Provide the [X, Y] coordinate of the cell's center where the given text is located.  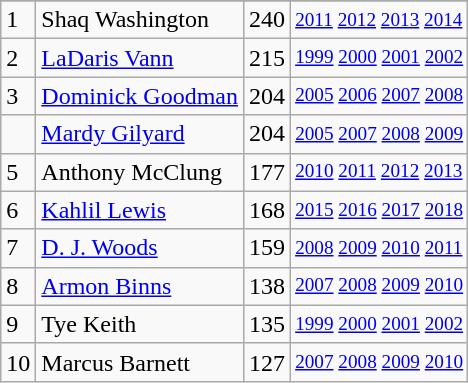
135 [268, 324]
Anthony McClung [140, 172]
168 [268, 210]
Shaq Washington [140, 20]
Dominick Goodman [140, 96]
10 [18, 362]
215 [268, 58]
2011 2012 2013 2014 [380, 20]
7 [18, 248]
Armon Binns [140, 286]
LaDaris Vann [140, 58]
127 [268, 362]
2015 2016 2017 2018 [380, 210]
3 [18, 96]
D. J. Woods [140, 248]
2010 2011 2012 2013 [380, 172]
9 [18, 324]
5 [18, 172]
2008 2009 2010 2011 [380, 248]
2 [18, 58]
Mardy Gilyard [140, 134]
159 [268, 248]
Kahlil Lewis [140, 210]
Marcus Barnett [140, 362]
2005 2007 2008 2009 [380, 134]
138 [268, 286]
2005 2006 2007 2008 [380, 96]
Tye Keith [140, 324]
8 [18, 286]
240 [268, 20]
1 [18, 20]
177 [268, 172]
6 [18, 210]
